From the cell containing the given text, extract its center point as (X, Y) coordinate. 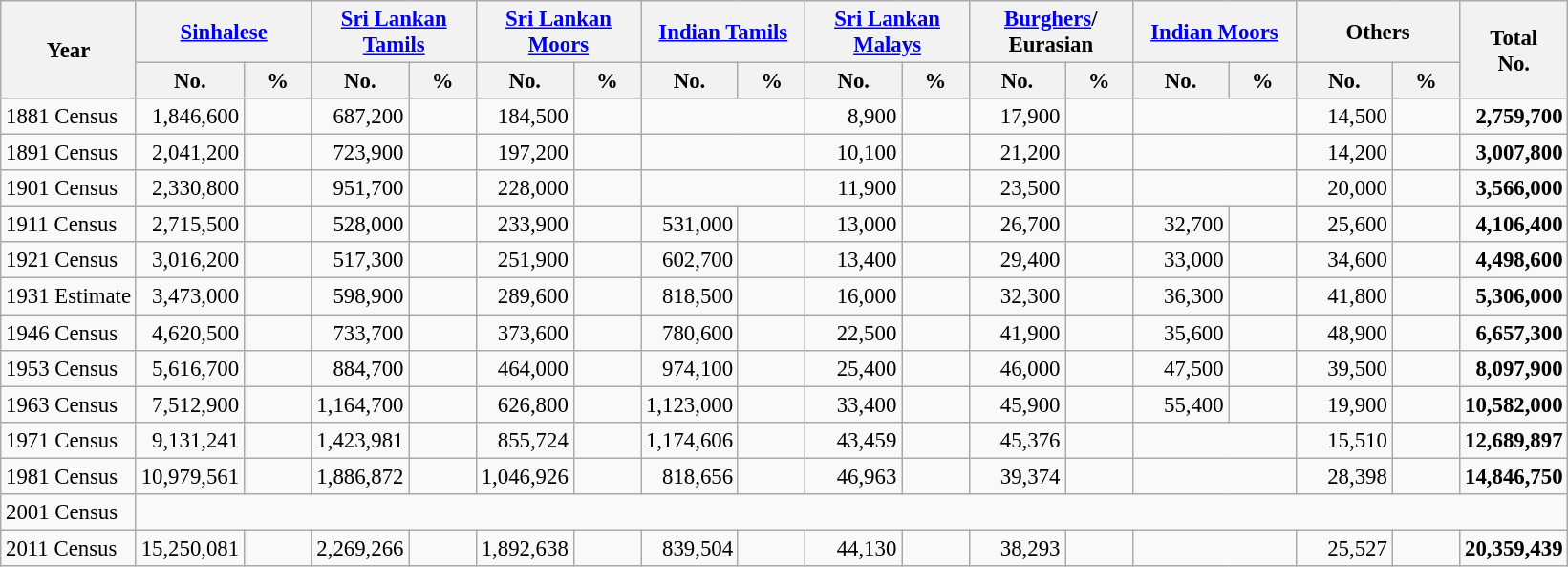
14,846,750 (1514, 476)
15,250,081 (189, 548)
1911 Census (69, 225)
528,000 (360, 225)
25,527 (1345, 548)
38,293 (1017, 548)
Burghers/Eurasian (1051, 33)
687,200 (360, 117)
1981 Census (69, 476)
780,600 (690, 333)
1931 Estimate (69, 296)
25,400 (854, 368)
25,600 (1345, 225)
Sri Lankan Tamils (394, 33)
9,131,241 (189, 440)
531,000 (690, 225)
Year (69, 50)
1,164,700 (360, 404)
10,582,000 (1514, 404)
818,656 (690, 476)
1971 Census (69, 440)
45,900 (1017, 404)
5,616,700 (189, 368)
20,000 (1345, 188)
2001 Census (69, 512)
3,566,000 (1514, 188)
184,500 (525, 117)
233,900 (525, 225)
6,657,300 (1514, 333)
23,500 (1017, 188)
55,400 (1181, 404)
1953 Census (69, 368)
723,900 (360, 153)
1901 Census (69, 188)
Indian Tamils (723, 33)
2,759,700 (1514, 117)
Indian Moors (1214, 33)
1,046,926 (525, 476)
1,886,872 (360, 476)
46,000 (1017, 368)
44,130 (854, 548)
818,500 (690, 296)
15,510 (1345, 440)
839,504 (690, 548)
598,900 (360, 296)
35,600 (1181, 333)
41,800 (1345, 296)
3,007,800 (1514, 153)
2,330,800 (189, 188)
13,000 (854, 225)
17,900 (1017, 117)
21,200 (1017, 153)
14,500 (1345, 117)
884,700 (360, 368)
951,700 (360, 188)
39,500 (1345, 368)
33,400 (854, 404)
517,300 (360, 261)
28,398 (1345, 476)
7,512,900 (189, 404)
8,097,900 (1514, 368)
26,700 (1017, 225)
1963 Census (69, 404)
4,620,500 (189, 333)
602,700 (690, 261)
2,269,266 (360, 548)
1,123,000 (690, 404)
733,700 (360, 333)
14,200 (1345, 153)
32,700 (1181, 225)
1891 Census (69, 153)
974,100 (690, 368)
34,600 (1345, 261)
13,400 (854, 261)
2,041,200 (189, 153)
4,106,400 (1514, 225)
22,500 (854, 333)
39,374 (1017, 476)
10,100 (854, 153)
36,300 (1181, 296)
4,498,600 (1514, 261)
3,016,200 (189, 261)
1,423,981 (360, 440)
228,000 (525, 188)
1946 Census (69, 333)
48,900 (1345, 333)
29,400 (1017, 261)
Sri Lankan Malays (887, 33)
43,459 (854, 440)
45,376 (1017, 440)
32,300 (1017, 296)
1,892,638 (525, 548)
373,600 (525, 333)
1,846,600 (189, 117)
5,306,000 (1514, 296)
2011 Census (69, 548)
Sinhalese (224, 33)
1921 Census (69, 261)
197,200 (525, 153)
33,000 (1181, 261)
Sri Lankan Moors (558, 33)
8,900 (854, 117)
20,359,439 (1514, 548)
TotalNo. (1514, 50)
46,963 (854, 476)
41,900 (1017, 333)
Others (1378, 33)
16,000 (854, 296)
47,500 (1181, 368)
3,473,000 (189, 296)
1,174,606 (690, 440)
2,715,500 (189, 225)
12,689,897 (1514, 440)
1881 Census (69, 117)
10,979,561 (189, 476)
11,900 (854, 188)
19,900 (1345, 404)
251,900 (525, 261)
464,000 (525, 368)
626,800 (525, 404)
855,724 (525, 440)
289,600 (525, 296)
